From the cell containing the given text, extract its center point as [x, y] coordinate. 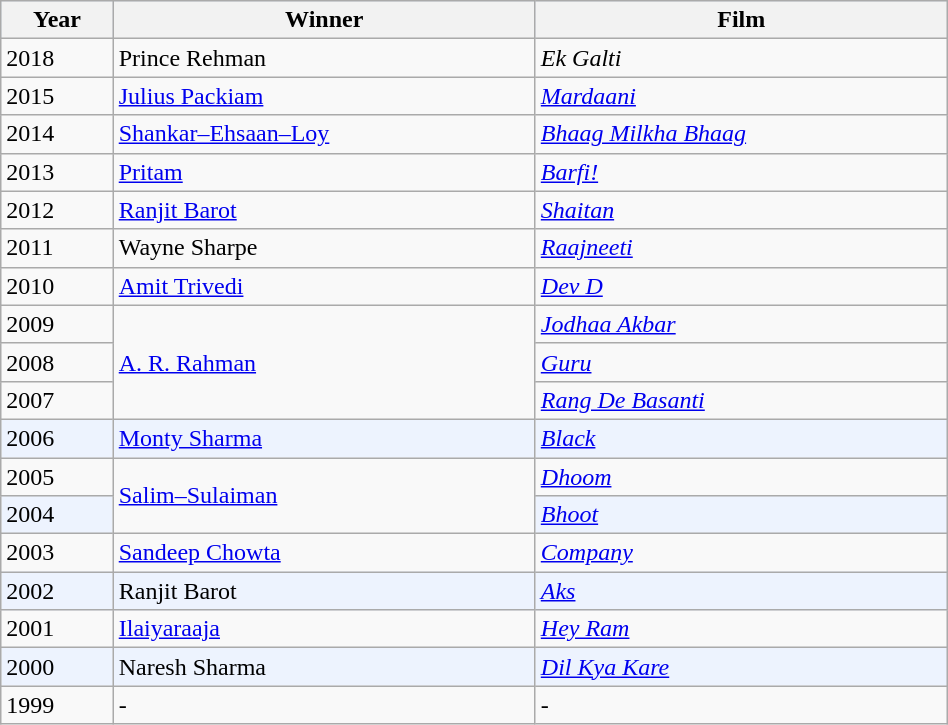
2006 [57, 438]
Dev D [741, 286]
Julius Packiam [324, 96]
Pritam [324, 172]
2004 [57, 515]
Ek Galti [741, 58]
Year [57, 20]
2008 [57, 362]
Naresh Sharma [324, 667]
2009 [57, 324]
Film [741, 20]
A. R. Rahman [324, 362]
Company [741, 553]
2000 [57, 667]
2011 [57, 248]
Winner [324, 20]
Sandeep Chowta [324, 553]
Monty Sharma [324, 438]
Wayne Sharpe [324, 248]
2012 [57, 210]
1999 [57, 705]
Bhoot [741, 515]
2005 [57, 477]
Aks [741, 591]
Amit Trivedi [324, 286]
2015 [57, 96]
Rang De Basanti [741, 400]
2014 [57, 134]
Dhoom [741, 477]
Raajneeti [741, 248]
2018 [57, 58]
Shaitan [741, 210]
Ilaiyaraaja [324, 629]
2010 [57, 286]
2002 [57, 591]
Salim–Sulaiman [324, 496]
Prince Rehman [324, 58]
Bhaag Milkha Bhaag [741, 134]
2003 [57, 553]
2001 [57, 629]
Guru [741, 362]
Jodhaa Akbar [741, 324]
Barfi! [741, 172]
Mardaani [741, 96]
2013 [57, 172]
Dil Kya Kare [741, 667]
Shankar–Ehsaan–Loy [324, 134]
2007 [57, 400]
Black [741, 438]
Hey Ram [741, 629]
